Determine the [X, Y] coordinate at the center of the cell enclosing the given text.  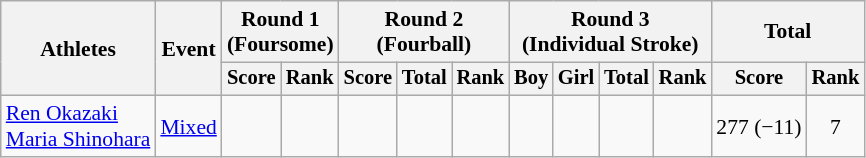
Boy [531, 79]
Ren OkazakiMaria Shinohara [78, 126]
7 [836, 126]
Girl [576, 79]
Round 1(Foursome) [280, 32]
Round 3(Individual Stroke) [610, 32]
Event [188, 48]
Athletes [78, 48]
277 (−11) [758, 126]
Round 2(Fourball) [424, 32]
Mixed [188, 126]
